Detect which cell encompasses the target text, then output its (X, Y) center coordinate. 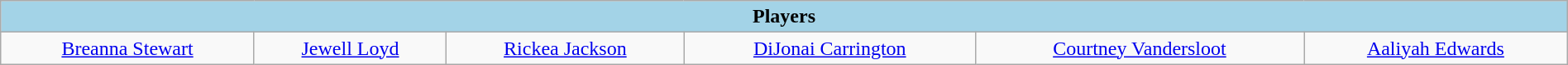
DiJonai Carrington (829, 48)
Aaliyah Edwards (1436, 48)
Players (784, 17)
Jewell Loyd (350, 48)
Breanna Stewart (127, 48)
Courtney Vandersloot (1140, 48)
Rickea Jackson (566, 48)
